Detect which cell encompasses the target text, then output its (x, y) center coordinate. 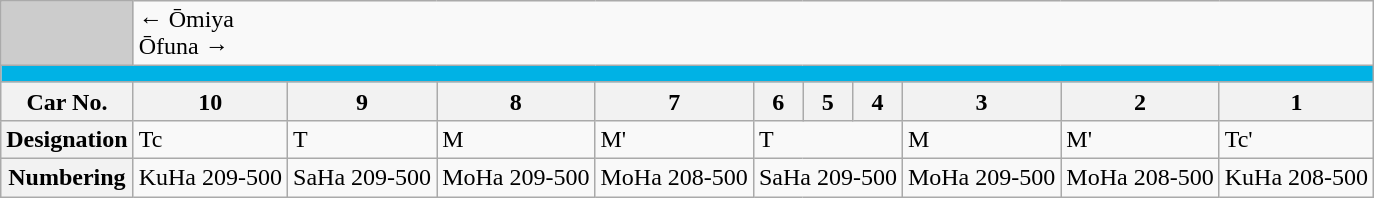
6 (778, 101)
8 (516, 101)
Numbering (67, 177)
4 (878, 101)
1 (1296, 101)
9 (362, 101)
KuHa 209-500 (210, 177)
KuHa 208-500 (1296, 177)
3 (981, 101)
Tc' (1296, 139)
5 (828, 101)
2 (1140, 101)
Car No. (67, 101)
Designation (67, 139)
10 (210, 101)
Tc (210, 139)
7 (674, 101)
← ŌmiyaŌfuna → (753, 34)
